Return the [X, Y] coordinate for the center point of the cell that contains the specified text.  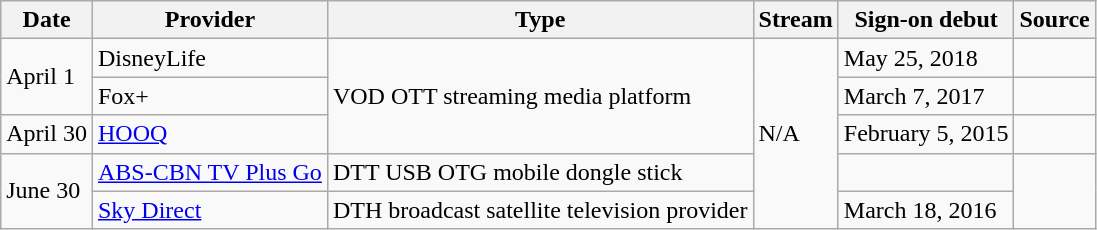
June 30 [47, 191]
Source [1054, 20]
ABS-CBN TV Plus Go [210, 172]
February 5, 2015 [926, 134]
HOOQ [210, 134]
DisneyLife [210, 58]
Stream [796, 20]
April 1 [47, 77]
Fox+ [210, 96]
Sign-on debut [926, 20]
Provider [210, 20]
VOD OTT streaming media platform [540, 96]
March 18, 2016 [926, 210]
DTT USB OTG mobile dongle stick [540, 172]
Date [47, 20]
N/A [796, 134]
Type [540, 20]
DTH broadcast satellite television provider [540, 210]
May 25, 2018 [926, 58]
Sky Direct [210, 210]
March 7, 2017 [926, 96]
April 30 [47, 134]
